Detect which cell encompasses the target text, then output its [x, y] center coordinate. 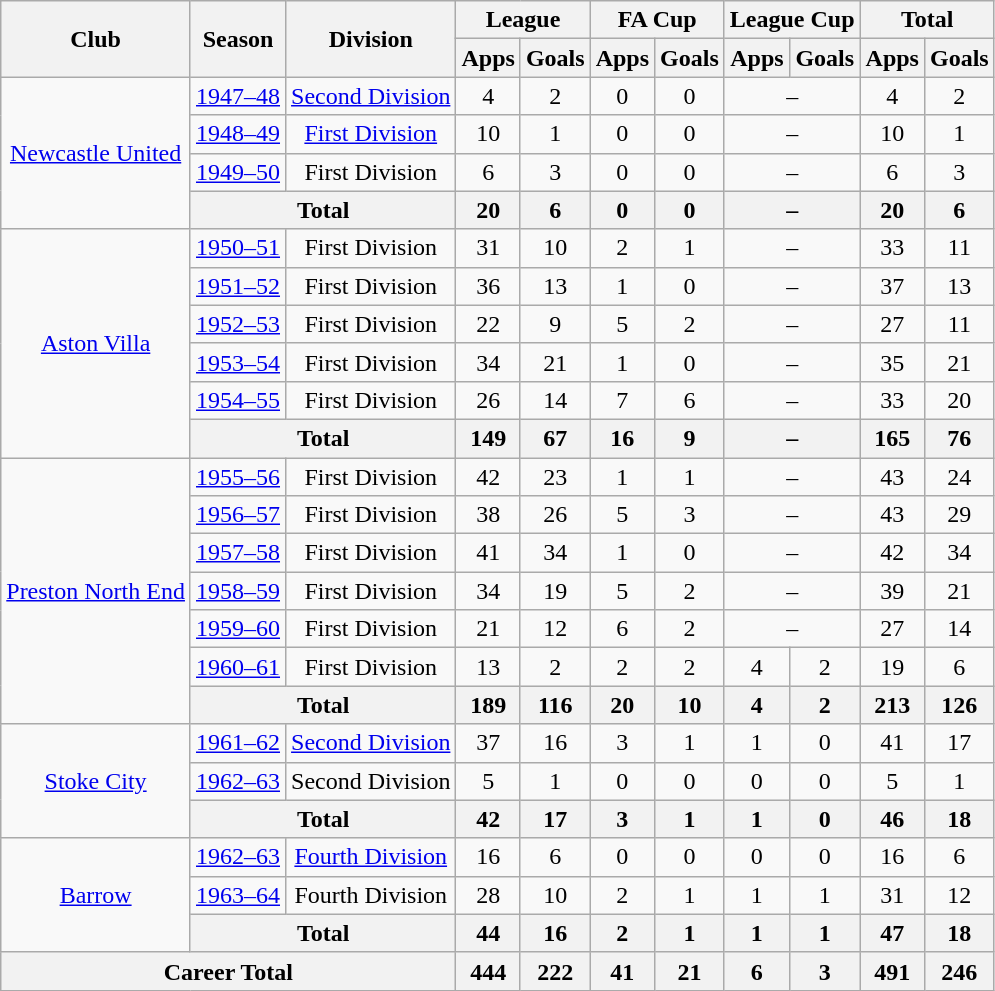
165 [892, 438]
FA Cup [657, 20]
Newcastle United [96, 153]
23 [555, 477]
47 [892, 933]
213 [892, 705]
28 [488, 895]
1952–53 [238, 324]
1960–61 [238, 667]
24 [959, 477]
1950–51 [238, 248]
League Cup [792, 20]
189 [488, 705]
149 [488, 438]
Career Total [228, 971]
Season [238, 39]
1963–64 [238, 895]
126 [959, 705]
1951–52 [238, 286]
1948–49 [238, 134]
29 [959, 515]
1949–50 [238, 172]
222 [555, 971]
Stoke City [96, 781]
1954–55 [238, 400]
1953–54 [238, 362]
League [523, 20]
Barrow [96, 895]
Aston Villa [96, 343]
1958–59 [238, 591]
491 [892, 971]
76 [959, 438]
1955–56 [238, 477]
Division [371, 39]
1957–58 [238, 553]
44 [488, 933]
39 [892, 591]
22 [488, 324]
1956–57 [238, 515]
Club [96, 39]
46 [892, 819]
1947–48 [238, 96]
116 [555, 705]
35 [892, 362]
7 [622, 400]
246 [959, 971]
36 [488, 286]
Preston North End [96, 591]
1961–62 [238, 743]
38 [488, 515]
1959–60 [238, 629]
444 [488, 971]
67 [555, 438]
